From the cell containing the given text, extract its center point as [x, y] coordinate. 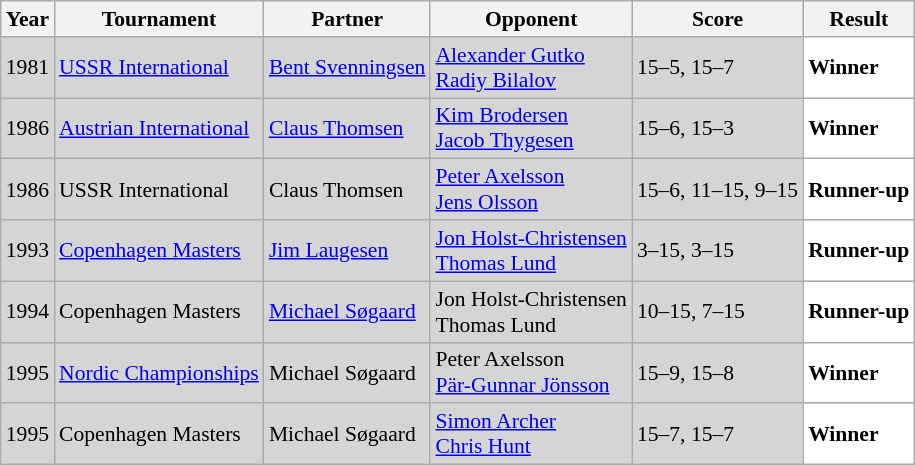
10–15, 7–15 [718, 312]
Opponent [530, 19]
3–15, 3–15 [718, 250]
Tournament [159, 19]
Alexander Gutko Radiy Bilalov [530, 68]
Year [28, 19]
Simon Archer Chris Hunt [530, 434]
1981 [28, 68]
Partner [348, 19]
Result [858, 19]
Bent Svenningsen [348, 68]
15–7, 15–7 [718, 434]
Peter Axelsson Pär-Gunnar Jönsson [530, 372]
Kim Brodersen Jacob Thygesen [530, 128]
15–9, 15–8 [718, 372]
Austrian International [159, 128]
15–6, 11–15, 9–15 [718, 190]
Peter Axelsson Jens Olsson [530, 190]
Jim Laugesen [348, 250]
Nordic Championships [159, 372]
1994 [28, 312]
15–5, 15–7 [718, 68]
1993 [28, 250]
15–6, 15–3 [718, 128]
Score [718, 19]
